Extract the (x, y) coordinate from the center of the cell holding the provided text.  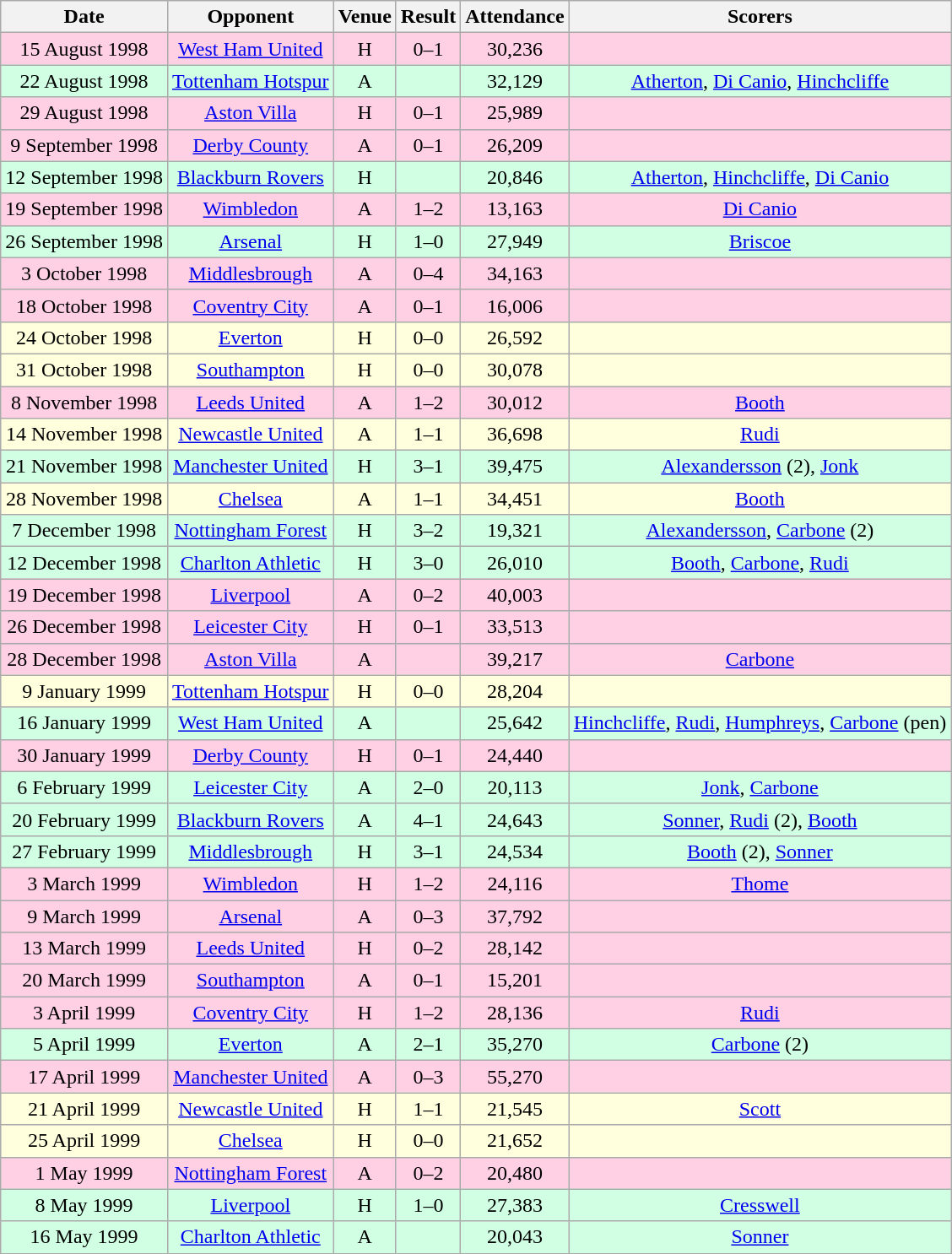
8 November 1998 (84, 403)
24,643 (515, 819)
Scorers (760, 17)
Result (428, 17)
40,003 (515, 595)
26,592 (515, 338)
28,204 (515, 691)
3–2 (428, 531)
30,236 (515, 49)
3 October 1998 (84, 273)
3 April 1999 (84, 1013)
35,270 (515, 1045)
20,113 (515, 787)
Booth, Carbone, Rudi (760, 563)
32,129 (515, 81)
26 December 1998 (84, 627)
13 March 1999 (84, 949)
25,642 (515, 723)
Jonk, Carbone (760, 787)
28 December 1998 (84, 659)
3–0 (428, 563)
16 May 1999 (84, 1237)
12 December 1998 (84, 563)
26 September 1998 (84, 241)
9 January 1999 (84, 691)
Sonner, Rudi (2), Booth (760, 819)
20,043 (515, 1237)
Opponent (250, 17)
Scott (760, 1109)
27,949 (515, 241)
28,136 (515, 1013)
30,078 (515, 370)
26,209 (515, 145)
19,321 (515, 531)
17 April 1999 (84, 1077)
12 September 1998 (84, 177)
21,652 (515, 1141)
Di Canio (760, 209)
27,383 (515, 1205)
7 December 1998 (84, 531)
Attendance (515, 17)
55,270 (515, 1077)
Thome (760, 884)
21 April 1999 (84, 1109)
3 March 1999 (84, 884)
15 August 1998 (84, 49)
39,475 (515, 467)
2–0 (428, 787)
0–4 (428, 273)
9 March 1999 (84, 916)
31 October 1998 (84, 370)
Carbone (2) (760, 1045)
24,440 (515, 755)
34,451 (515, 499)
6 February 1999 (84, 787)
14 November 1998 (84, 435)
Briscoe (760, 241)
27 February 1999 (84, 851)
9 September 1998 (84, 145)
Atherton, Di Canio, Hinchcliffe (760, 81)
19 September 1998 (84, 209)
25 April 1999 (84, 1141)
25,989 (515, 113)
30,012 (515, 403)
29 August 1998 (84, 113)
8 May 1999 (84, 1205)
Carbone (760, 659)
2–1 (428, 1045)
13,163 (515, 209)
34,163 (515, 273)
19 December 1998 (84, 595)
Sonner (760, 1237)
20 February 1999 (84, 819)
24,116 (515, 884)
21,545 (515, 1109)
5 April 1999 (84, 1045)
Venue (365, 17)
Alexandersson, Carbone (2) (760, 531)
39,217 (515, 659)
20,846 (515, 177)
36,698 (515, 435)
20,480 (515, 1173)
1 May 1999 (84, 1173)
30 January 1999 (84, 755)
21 November 1998 (84, 467)
16,006 (515, 305)
28 November 1998 (84, 499)
Alexandersson (2), Jonk (760, 467)
Atherton, Hinchcliffe, Di Canio (760, 177)
15,201 (515, 981)
Date (84, 17)
26,010 (515, 563)
33,513 (515, 627)
16 January 1999 (84, 723)
20 March 1999 (84, 981)
28,142 (515, 949)
24,534 (515, 851)
18 October 1998 (84, 305)
Hinchcliffe, Rudi, Humphreys, Carbone (pen) (760, 723)
Booth (2), Sonner (760, 851)
Cresswell (760, 1205)
22 August 1998 (84, 81)
4–1 (428, 819)
37,792 (515, 916)
24 October 1998 (84, 338)
